Pinpoint the cell where the given text exists, returning its [X, Y] midpoint coordinate. 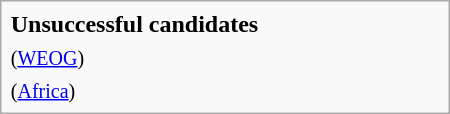
(WEOG) [224, 57]
Unsuccessful candidates [224, 24]
(Africa) [224, 90]
